Return the [x, y] coordinate for the center point of the cell that contains the specified text.  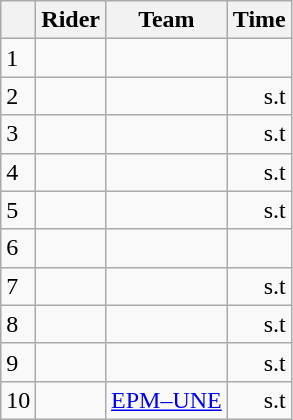
Time [259, 20]
1 [18, 58]
10 [18, 400]
4 [18, 172]
7 [18, 286]
8 [18, 324]
EPM–UNE [167, 400]
3 [18, 134]
Team [167, 20]
Rider [71, 20]
9 [18, 362]
2 [18, 96]
6 [18, 248]
5 [18, 210]
